Locate the cell with the specified text and output its (X, Y) center coordinate. 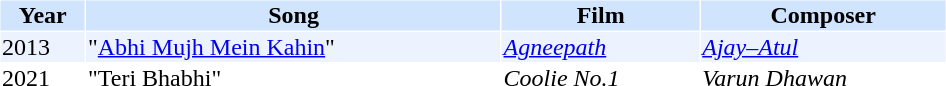
Year (42, 15)
Ajay–Atul (824, 47)
Composer (824, 15)
Agneepath (600, 47)
2013 (42, 47)
Film (600, 15)
"Abhi Mujh Mein Kahin" (293, 47)
Song (293, 15)
